Return [x, y] of the center of cell containing provided text 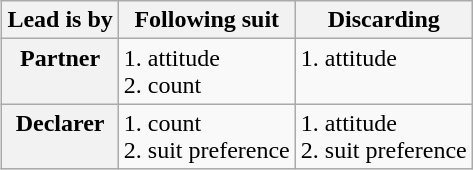
Discarding [384, 20]
Declarer [60, 136]
1. attitude2. count [206, 72]
1. count2. suit preference [206, 136]
Lead is by [60, 20]
1. attitude [384, 72]
Partner [60, 72]
1. attitude2. suit preference [384, 136]
Following suit [206, 20]
